Identify which cell holds the provided text, then report its [x, y] central coordinate. 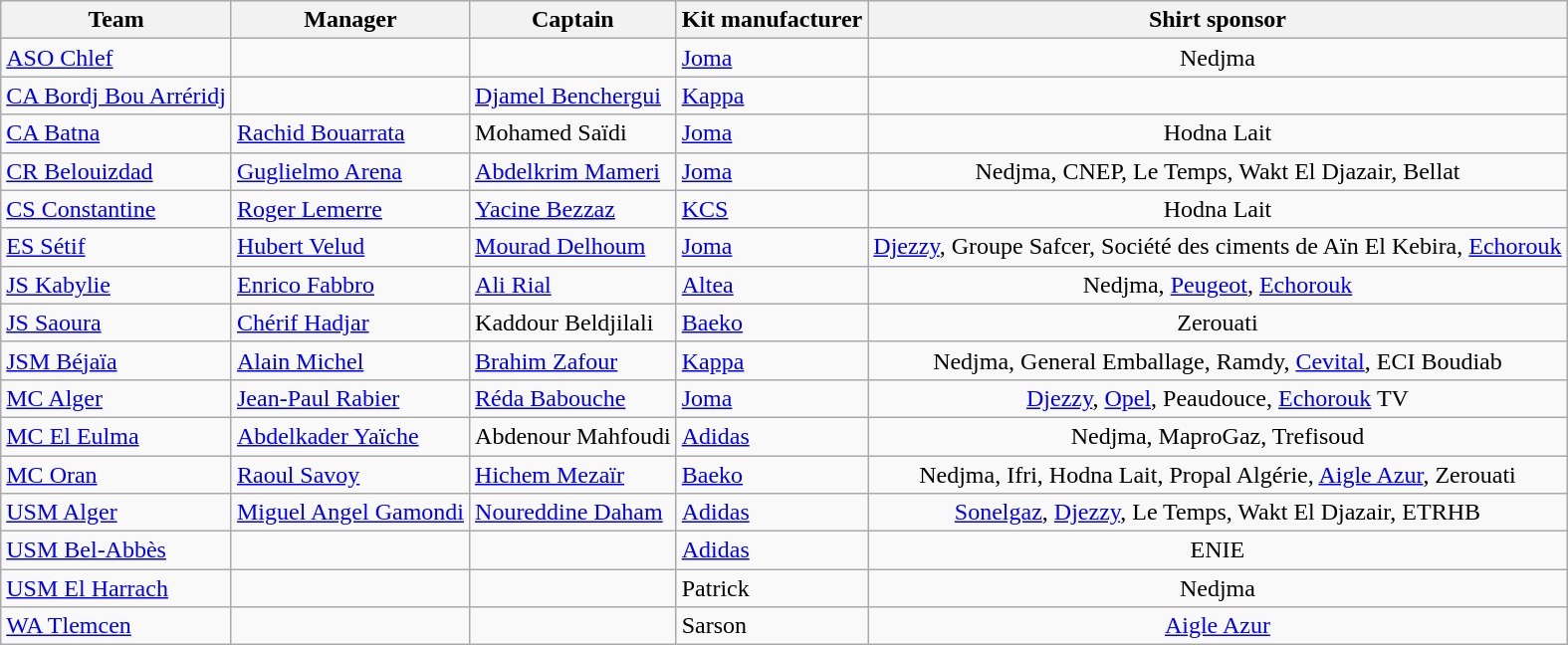
Kit manufacturer [773, 20]
Hichem Mezaïr [573, 475]
JSM Béjaïa [116, 360]
JS Kabylie [116, 285]
USM Bel-Abbès [116, 550]
Abdenour Mahfoudi [573, 436]
CA Bordj Bou Arréridj [116, 96]
Ali Rial [573, 285]
Sonelgaz, Djezzy, Le Temps, Wakt El Djazair, ETRHB [1218, 513]
Jean-Paul Rabier [350, 398]
CR Belouizdad [116, 171]
CA Batna [116, 133]
ES Sétif [116, 247]
Nedjma, MaproGaz, Trefisoud [1218, 436]
Yacine Bezzaz [573, 209]
MC Oran [116, 475]
Altea [773, 285]
Nedjma, Peugeot, Echorouk [1218, 285]
JS Saoura [116, 322]
Patrick [773, 588]
Djezzy, Opel, Peaudouce, Echorouk TV [1218, 398]
Zerouati [1218, 322]
Roger Lemerre [350, 209]
Brahim Zafour [573, 360]
Djamel Benchergui [573, 96]
Mourad Delhoum [573, 247]
Rachid Bouarrata [350, 133]
Nedjma, CNEP, Le Temps, Wakt El Djazair, Bellat [1218, 171]
Abdelkrim Mameri [573, 171]
Kaddour Beldjilali [573, 322]
Enrico Fabbro [350, 285]
Noureddine Daham [573, 513]
Djezzy, Groupe Safcer, Société des ciments de Aïn El Kebira, Echorouk [1218, 247]
MC Alger [116, 398]
Captain [573, 20]
ENIE [1218, 550]
Alain Michel [350, 360]
Manager [350, 20]
KCS [773, 209]
Hubert Velud [350, 247]
Réda Babouche [573, 398]
Abdelkader Yaïche [350, 436]
USM Alger [116, 513]
Aigle Azur [1218, 626]
Miguel Angel Gamondi [350, 513]
Shirt sponsor [1218, 20]
Mohamed Saïdi [573, 133]
Nedjma, General Emballage, Ramdy, Cevital, ECI Boudiab [1218, 360]
USM El Harrach [116, 588]
Guglielmo Arena [350, 171]
ASO Chlef [116, 58]
Chérif Hadjar [350, 322]
CS Constantine [116, 209]
Nedjma, Ifri, Hodna Lait, Propal Algérie, Aigle Azur, Zerouati [1218, 475]
Raoul Savoy [350, 475]
Team [116, 20]
Sarson [773, 626]
MC El Eulma [116, 436]
WA Tlemcen [116, 626]
